Return the (x, y) coordinate for the center point of the cell that contains the specified text.  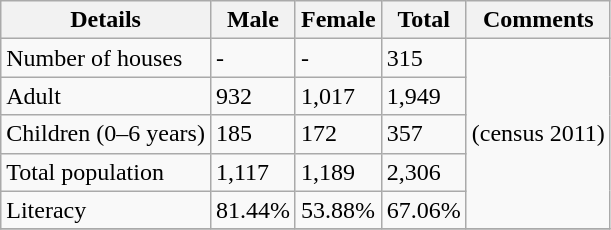
172 (338, 134)
185 (252, 134)
Comments (538, 20)
932 (252, 96)
67.06% (424, 210)
(census 2011) (538, 134)
Female (338, 20)
Total (424, 20)
1,117 (252, 172)
Number of houses (106, 58)
1,017 (338, 96)
357 (424, 134)
315 (424, 58)
Total population (106, 172)
81.44% (252, 210)
Adult (106, 96)
Male (252, 20)
Children (0–6 years) (106, 134)
1,189 (338, 172)
Details (106, 20)
1,949 (424, 96)
Literacy (106, 210)
53.88% (338, 210)
2,306 (424, 172)
